Locate the cell with the specified text and output its [x, y] center coordinate. 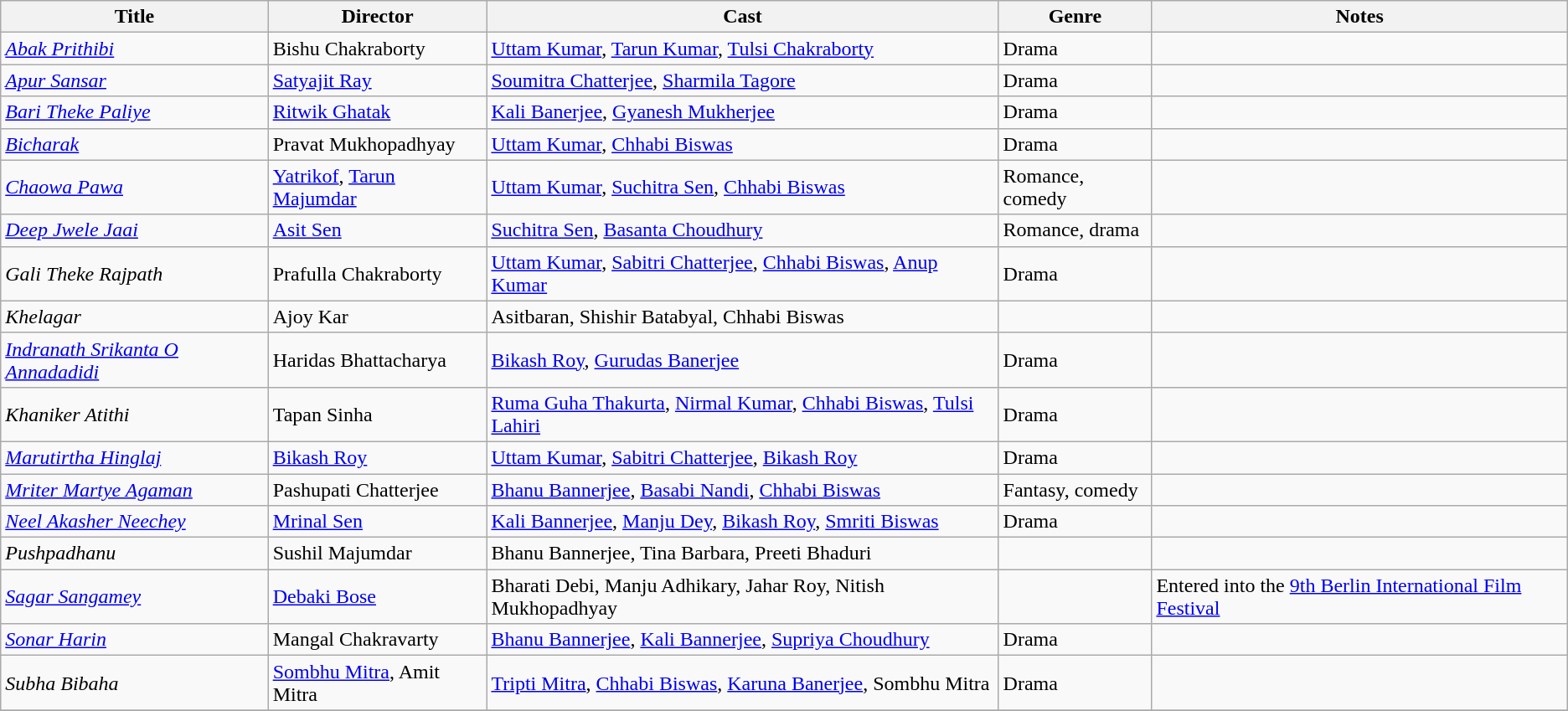
Sushil Majumdar [377, 554]
Ruma Guha Thakurta, Nirmal Kumar, Chhabi Biswas, Tulsi Lahiri [742, 414]
Marutirtha Hinglaj [134, 457]
Asitbaran, Shishir Batabyal, Chhabi Biswas [742, 317]
Asit Sen [377, 230]
Entered into the 9th Berlin International Film Festival [1359, 596]
Soumitra Chatterjee, Sharmila Tagore [742, 80]
Bari Theke Paliye [134, 112]
Uttam Kumar, Chhabi Biswas [742, 144]
Neel Akasher Neechey [134, 522]
Bikash Roy [377, 457]
Uttam Kumar, Sabitri Chatterjee, Chhabi Biswas, Anup Kumar [742, 273]
Uttam Kumar, Tarun Kumar, Tulsi Chakraborty [742, 49]
Ritwik Ghatak [377, 112]
Bikash Roy, Gurudas Banerjee [742, 360]
Indranath Srikanta O Annadadidi [134, 360]
Bharati Debi, Manju Adhikary, Jahar Roy, Nitish Mukhopadhyay [742, 596]
Khelagar [134, 317]
Bhanu Bannerjee, Kali Bannerjee, Supriya Choudhury [742, 640]
Mangal Chakravarty [377, 640]
Ajoy Kar [377, 317]
Genre [1075, 17]
Pravat Mukhopadhyay [377, 144]
Yatrikof, Tarun Majumdar [377, 188]
Prafulla Chakraborty [377, 273]
Satyajit Ray [377, 80]
Uttam Kumar, Sabitri Chatterjee, Bikash Roy [742, 457]
Pushpadhanu [134, 554]
Mriter Martye Agaman [134, 490]
Romance, comedy [1075, 188]
Bishu Chakraborty [377, 49]
Sonar Harin [134, 640]
Pashupati Chatterjee [377, 490]
Kali Bannerjee, Manju Dey, Bikash Roy, Smriti Biswas [742, 522]
Cast [742, 17]
Sombhu Mitra, Amit Mitra [377, 683]
Sagar Sangamey [134, 596]
Khaniker Atithi [134, 414]
Tapan Sinha [377, 414]
Deep Jwele Jaai [134, 230]
Kali Banerjee, Gyanesh Mukherjee [742, 112]
Chaowa Pawa [134, 188]
Subha Bibaha [134, 683]
Abak Prithibi [134, 49]
Uttam Kumar, Suchitra Sen, Chhabi Biswas [742, 188]
Mrinal Sen [377, 522]
Bicharak [134, 144]
Gali Theke Rajpath [134, 273]
Bhanu Bannerjee, Basabi Nandi, Chhabi Biswas [742, 490]
Notes [1359, 17]
Romance, drama [1075, 230]
Bhanu Bannerjee, Tina Barbara, Preeti Bhaduri [742, 554]
Haridas Bhattacharya [377, 360]
Debaki Bose [377, 596]
Fantasy, comedy [1075, 490]
Tripti Mitra, Chhabi Biswas, Karuna Banerjee, Sombhu Mitra [742, 683]
Suchitra Sen, Basanta Choudhury [742, 230]
Title [134, 17]
Apur Sansar [134, 80]
Director [377, 17]
